Scan for the cell matching the given text and deliver its [X, Y] coordinate at center. 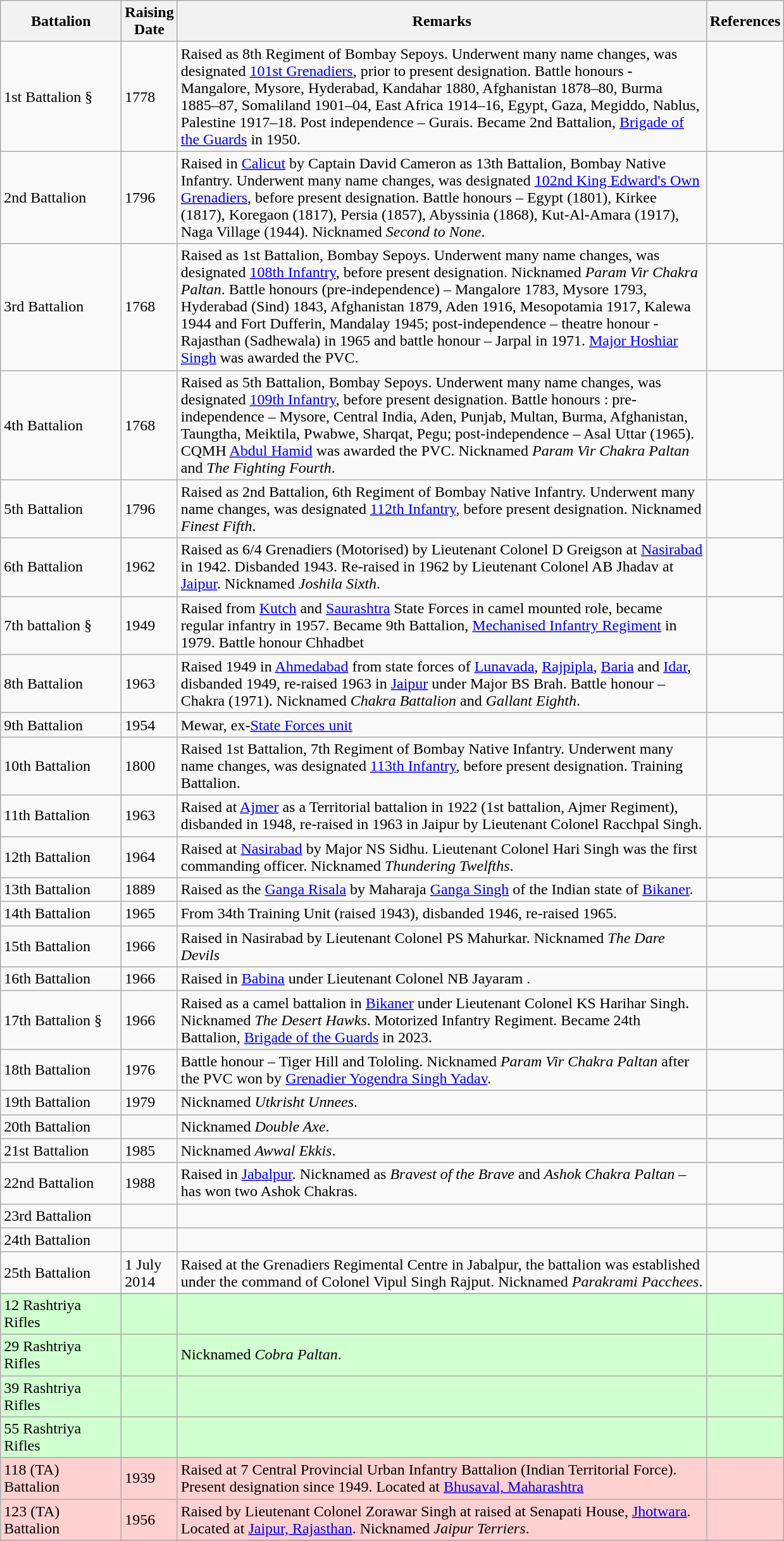
3rd Battalion [61, 307]
Remarks [442, 22]
29 Rashtriya Rifles [61, 1354]
19th Battalion [61, 1102]
8th Battalion [61, 683]
1800 [149, 766]
7th battalion § [61, 625]
Nicknamed Utkrisht Unnees. [442, 1102]
11th Battalion [61, 815]
123 (TA) Battalion [61, 1520]
1988 [149, 1183]
12th Battalion [61, 857]
Raised at 7 Central Provincial Urban Infantry Battalion (Indian Territorial Force). Present designation since 1949. Located at Bhusaval, Maharashtra [442, 1478]
12 Rashtriya Rifles [61, 1314]
Nicknamed Awwal Ekkis. [442, 1151]
Battalion [61, 22]
Raised at Nasirabad by Major NS Sidhu. Lieutenant Colonel Hari Singh was the first commanding officer. Nicknamed Thundering Twelfths. [442, 857]
Raised by Lieutenant Colonel Zorawar Singh at raised at Senapati House, Jhotwara. Located at Jaipur, Rajasthan. Nicknamed Jaipur Terriers. [442, 1520]
23rd Battalion [61, 1216]
10th Battalion [61, 766]
Nicknamed Double Axe. [442, 1126]
25th Battalion [61, 1272]
1 July 2014 [149, 1272]
5th Battalion [61, 509]
1st Battalion § [61, 96]
18th Battalion [61, 1070]
Raised in Jabalpur. Nicknamed as Bravest of the Brave and Ashok Chakra Paltan – has won two Ashok Chakras. [442, 1183]
9th Battalion [61, 725]
16th Battalion [61, 979]
1965 [149, 914]
Nicknamed Cobra Paltan. [442, 1354]
1956 [149, 1520]
Raised in Babina under Lieutenant Colonel NB Jayaram . [442, 979]
Raising Date [149, 22]
4th Battalion [61, 425]
20th Battalion [61, 1126]
1939 [149, 1478]
22nd Battalion [61, 1183]
Raised as the Ganga Risala by Maharaja Ganga Singh of the Indian state of Bikaner. [442, 890]
2nd Battalion [61, 197]
15th Battalion [61, 947]
Battle honour – Tiger Hill and Tololing. Nicknamed Param Vir Chakra Paltan after the PVC won by Grenadier Yogendra Singh Yadav. [442, 1070]
6th Battalion [61, 567]
21st Battalion [61, 1151]
1979 [149, 1102]
118 (TA) Battalion [61, 1478]
1962 [149, 567]
1954 [149, 725]
1889 [149, 890]
13th Battalion [61, 890]
1976 [149, 1070]
24th Battalion [61, 1240]
1949 [149, 625]
14th Battalion [61, 914]
References [745, 22]
17th Battalion § [61, 1020]
1985 [149, 1151]
1964 [149, 857]
55 Rashtriya Rifles [61, 1438]
39 Rashtriya Rifles [61, 1396]
Raised in Nasirabad by Lieutenant Colonel PS Mahurkar. Nicknamed The Dare Devils [442, 947]
Mewar, ex-State Forces unit [442, 725]
1778 [149, 96]
From 34th Training Unit (raised 1943), disbanded 1946, re-raised 1965. [442, 914]
